From the cell containing the given text, extract its center point as [x, y] coordinate. 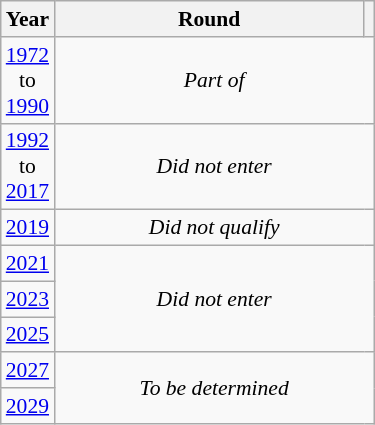
Did not qualify [214, 228]
Year [28, 19]
2019 [28, 228]
2025 [28, 335]
2021 [28, 264]
To be determined [214, 388]
Round [209, 19]
1972to1990 [28, 80]
2023 [28, 299]
1992to2017 [28, 166]
2029 [28, 406]
Part of [214, 80]
2027 [28, 371]
